From the cell containing the given text, extract its center point as (x, y) coordinate. 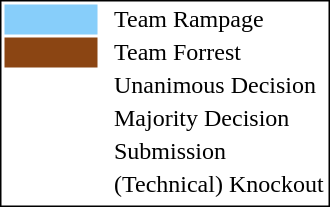
Unanimous Decision (218, 85)
Submission (218, 151)
Team Rampage (218, 19)
Team Forrest (218, 53)
Majority Decision (218, 119)
(Technical) Knockout (218, 185)
